Output the (x, y) coordinate of the center of the cell containing the given text.  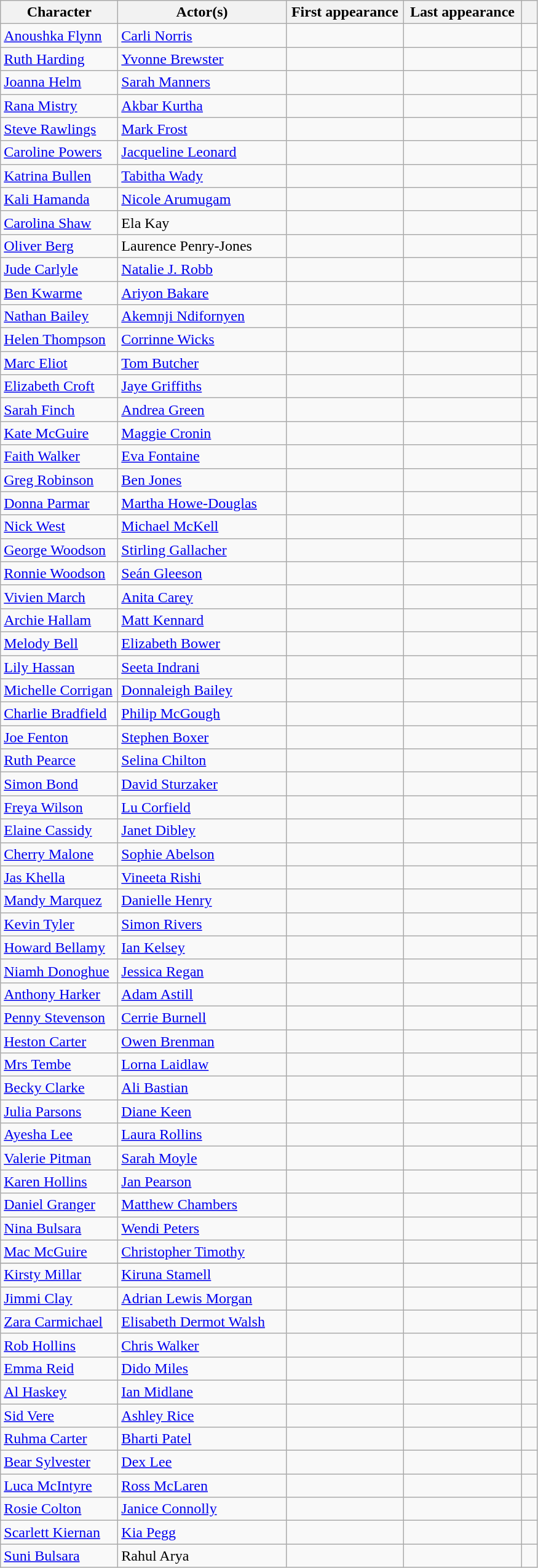
Heston Carter (59, 1041)
Julia Parsons (59, 1111)
Yvonne Brewster (202, 59)
Katrina Bullen (59, 176)
Valerie Pitman (59, 1158)
Sarah Moyle (202, 1158)
Sophie Abelson (202, 854)
George Woodson (59, 550)
Ali Bastian (202, 1088)
Bear Sylvester (59, 1462)
Luca McIntyre (59, 1486)
Actor(s) (202, 12)
Kali Hamanda (59, 199)
Niamh Donoghue (59, 971)
Zara Carmichael (59, 1322)
Archie Hallam (59, 620)
Sarah Finch (59, 410)
Adrian Lewis Morgan (202, 1298)
Kia Pegg (202, 1532)
Kiruna Stamell (202, 1275)
Character (59, 12)
Akbar Kurtha (202, 106)
Mrs Tembe (59, 1065)
Mac McGuire (59, 1252)
Carli Norris (202, 36)
Chris Walker (202, 1345)
Ian Kelsey (202, 947)
Kate McGuire (59, 433)
Mandy Marquez (59, 901)
Donna Parmar (59, 503)
Laurence Penry-Jones (202, 246)
Michelle Corrigan (59, 691)
Elizabeth Croft (59, 386)
Caroline Powers (59, 152)
Anoushka Flynn (59, 36)
Kevin Tyler (59, 924)
Oliver Berg (59, 246)
Jan Pearson (202, 1182)
Jaye Griffiths (202, 386)
Lily Hassan (59, 667)
Nina Bulsara (59, 1228)
Rahul Arya (202, 1556)
Ross McLaren (202, 1486)
Elaine Cassidy (59, 831)
Jacqueline Leonard (202, 152)
Stirling Gallacher (202, 550)
Becky Clarke (59, 1088)
Laura Rollins (202, 1135)
Wendi Peters (202, 1228)
Al Haskey (59, 1392)
Selina Chilton (202, 761)
Ayesha Lee (59, 1135)
Greg Robinson (59, 480)
Marc Eliot (59, 363)
Maggie Cronin (202, 433)
Janet Dibley (202, 831)
Andrea Green (202, 410)
Ian Midlane (202, 1392)
Ronnie Woodson (59, 573)
Tom Butcher (202, 363)
Ben Kwarme (59, 293)
Seán Gleeson (202, 573)
Dido Miles (202, 1368)
Owen Brenman (202, 1041)
Anita Carey (202, 597)
Cherry Malone (59, 854)
Donnaleigh Bailey (202, 691)
Ben Jones (202, 480)
Faith Walker (59, 457)
Joanna Helm (59, 82)
Tabitha Wady (202, 176)
Sarah Manners (202, 82)
Lorna Laidlaw (202, 1065)
Dex Lee (202, 1462)
Ruth Pearce (59, 761)
Scarlett Kiernan (59, 1532)
Rana Mistry (59, 106)
Ruth Harding (59, 59)
Nicole Arumugam (202, 199)
Elisabeth Dermot Walsh (202, 1322)
Jude Carlyle (59, 269)
Matthew Chambers (202, 1205)
Adam Astill (202, 994)
Akemnji Ndifornyen (202, 316)
Vineeta Rishi (202, 877)
Diane Keen (202, 1111)
Charlie Bradfield (59, 714)
Elizabeth Bower (202, 643)
Ashley Rice (202, 1415)
Vivien March (59, 597)
Ela Kay (202, 222)
Simon Bond (59, 784)
Melody Bell (59, 643)
Lu Corfield (202, 807)
Last appearance (462, 12)
Bharti Patel (202, 1439)
Danielle Henry (202, 901)
Sid Vere (59, 1415)
Ruhma Carter (59, 1439)
Jimmi Clay (59, 1298)
Kirsty Millar (59, 1275)
Carolina Shaw (59, 222)
Michael McKell (202, 527)
David Sturzaker (202, 784)
Penny Stevenson (59, 1017)
Karen Hollins (59, 1182)
Ariyon Bakare (202, 293)
Stephen Boxer (202, 737)
Eva Fontaine (202, 457)
Freya Wilson (59, 807)
Seeta Indrani (202, 667)
First appearance (344, 12)
Daniel Granger (59, 1205)
Steve Rawlings (59, 129)
Cerrie Burnell (202, 1017)
Helen Thompson (59, 340)
Suni Bulsara (59, 1556)
Nathan Bailey (59, 316)
Natalie J. Robb (202, 269)
Philip McGough (202, 714)
Christopher Timothy (202, 1252)
Anthony Harker (59, 994)
Jas Khella (59, 877)
Emma Reid (59, 1368)
Simon Rivers (202, 924)
Mark Frost (202, 129)
Janice Connolly (202, 1509)
Corrinne Wicks (202, 340)
Rob Hollins (59, 1345)
Nick West (59, 527)
Jessica Regan (202, 971)
Joe Fenton (59, 737)
Rosie Colton (59, 1509)
Howard Bellamy (59, 947)
Martha Howe-Douglas (202, 503)
Matt Kennard (202, 620)
